Scan for the cell matching the given text and deliver its [x, y] coordinate at center. 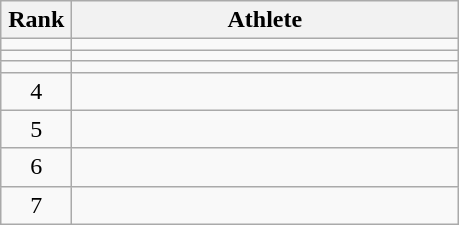
6 [36, 167]
Athlete [265, 20]
5 [36, 129]
4 [36, 91]
Rank [36, 20]
7 [36, 205]
